Scan for the cell matching the given text and deliver its (X, Y) coordinate at center. 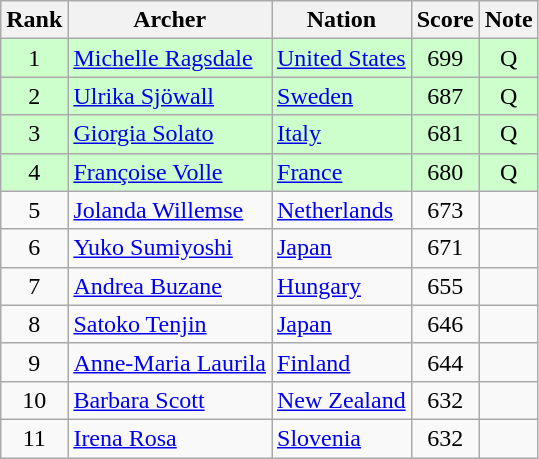
Satoko Tenjin (170, 324)
Michelle Ragsdale (170, 58)
673 (445, 210)
Netherlands (342, 210)
Archer (170, 20)
France (342, 172)
Irena Rosa (170, 438)
10 (34, 400)
Barbara Scott (170, 400)
Slovenia (342, 438)
New Zealand (342, 400)
681 (445, 134)
3 (34, 134)
Françoise Volle (170, 172)
5 (34, 210)
Rank (34, 20)
680 (445, 172)
Sweden (342, 96)
699 (445, 58)
Giorgia Solato (170, 134)
2 (34, 96)
1 (34, 58)
Yuko Sumiyoshi (170, 248)
644 (445, 362)
Score (445, 20)
United States (342, 58)
Ulrika Sjöwall (170, 96)
Nation (342, 20)
Andrea Buzane (170, 286)
Finland (342, 362)
6 (34, 248)
4 (34, 172)
11 (34, 438)
Hungary (342, 286)
671 (445, 248)
687 (445, 96)
Anne-Maria Laurila (170, 362)
Italy (342, 134)
646 (445, 324)
7 (34, 286)
Jolanda Willemse (170, 210)
8 (34, 324)
9 (34, 362)
Note (508, 20)
655 (445, 286)
